Provide the [X, Y] coordinate of the cell's center where the given text is located.  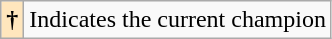
Indicates the current champion [178, 20]
† [12, 20]
